Determine the (X, Y) coordinate at the center of the cell enclosing the given text.  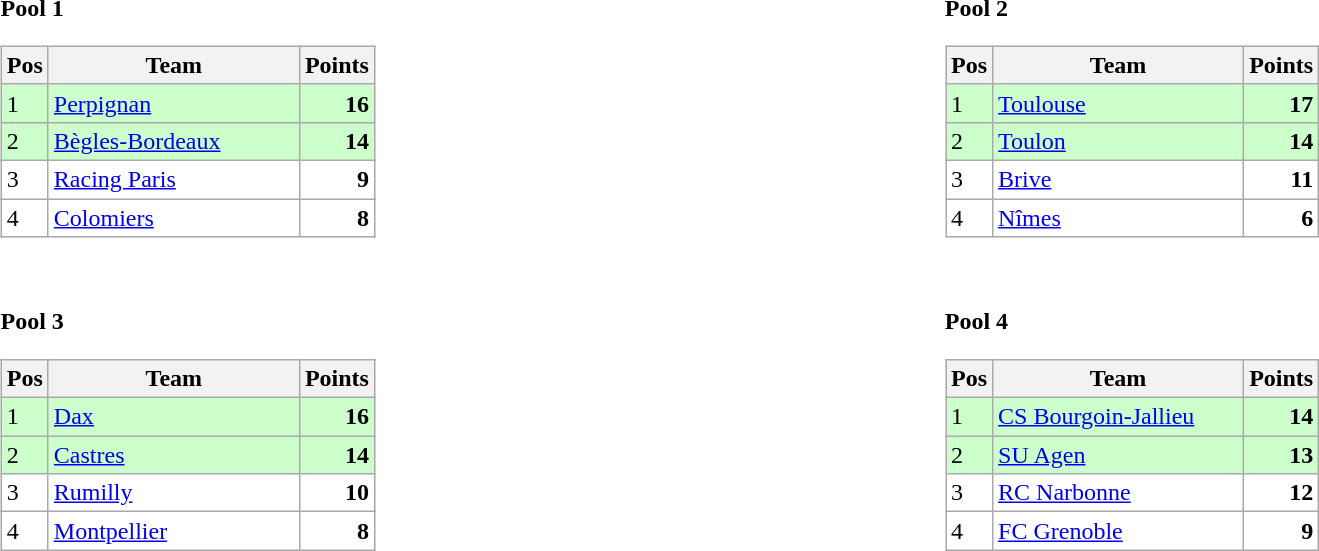
Perpignan (174, 103)
12 (1282, 493)
Toulon (1118, 141)
Castres (174, 455)
RC Narbonne (1118, 493)
17 (1282, 103)
Toulouse (1118, 103)
Brive (1118, 179)
Montpellier (174, 531)
Rumilly (174, 493)
CS Bourgoin-Jallieu (1118, 417)
Racing Paris (174, 179)
10 (336, 493)
Nîmes (1118, 217)
Dax (174, 417)
11 (1282, 179)
Colomiers (174, 217)
SU Agen (1118, 455)
13 (1282, 455)
6 (1282, 217)
FC Grenoble (1118, 531)
Bègles-Bordeaux (174, 141)
